Extract the (x, y) coordinate from the center of the cell holding the provided text.  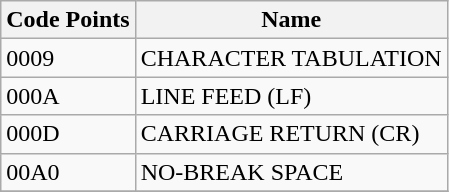
NO-BREAK SPACE (291, 172)
CARRIAGE RETURN (CR) (291, 134)
LINE FEED (LF) (291, 96)
00A0 (68, 172)
CHARACTER TABULATION (291, 58)
0009 (68, 58)
000A (68, 96)
000D (68, 134)
Code Points (68, 20)
Name (291, 20)
